From the cell containing the given text, extract its center point as (X, Y) coordinate. 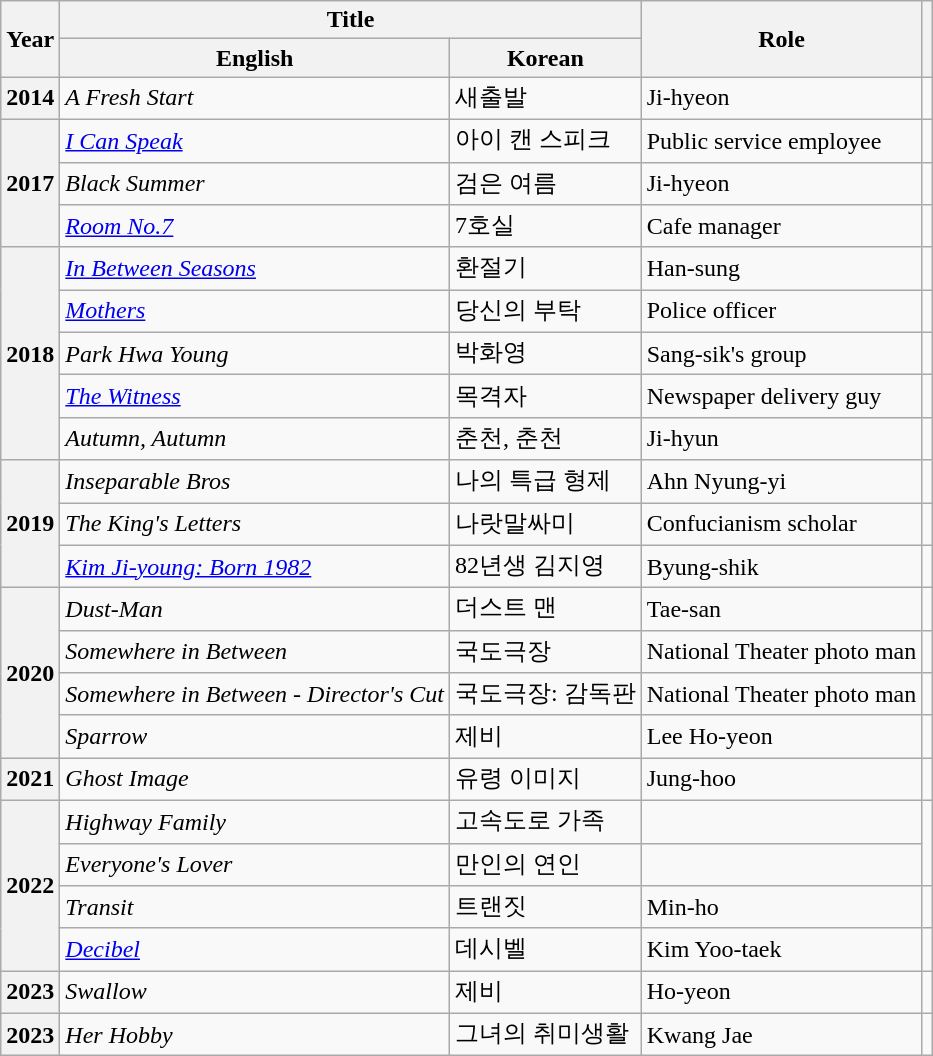
2022 (30, 885)
데시벨 (545, 950)
Public service employee (782, 140)
Inseparable Bros (255, 482)
Byung-shik (782, 566)
Everyone's Lover (255, 864)
Mothers (255, 312)
Min-ho (782, 908)
82년생 김지영 (545, 566)
2014 (30, 98)
Dust-Man (255, 610)
Title (350, 20)
국도극장: 감독판 (545, 694)
춘천, 춘천 (545, 438)
A Fresh Start (255, 98)
Confucianism scholar (782, 524)
2017 (30, 183)
Ahn Nyung-yi (782, 482)
2021 (30, 780)
Sang-sik's group (782, 354)
검은 여름 (545, 184)
Kwang Jae (782, 1034)
The Witness (255, 396)
2019 (30, 524)
새출발 (545, 98)
나랏말싸미 (545, 524)
Her Hobby (255, 1034)
Tae-san (782, 610)
Decibel (255, 950)
Year (30, 39)
7호실 (545, 226)
Autumn, Autumn (255, 438)
Lee Ho-yeon (782, 736)
목격자 (545, 396)
Park Hwa Young (255, 354)
Kim Yoo-taek (782, 950)
Sparrow (255, 736)
Kim Ji-young: Born 1982 (255, 566)
고속도로 가족 (545, 822)
Black Summer (255, 184)
국도극장 (545, 652)
Role (782, 39)
The King's Letters (255, 524)
2018 (30, 354)
트랜짓 (545, 908)
English (255, 58)
Room No.7 (255, 226)
Han-sung (782, 268)
I Can Speak (255, 140)
Newspaper delivery guy (782, 396)
나의 특급 형제 (545, 482)
당신의 부탁 (545, 312)
아이 캔 스피크 (545, 140)
박화영 (545, 354)
Cafe manager (782, 226)
Somewhere in Between (255, 652)
더스트 맨 (545, 610)
In Between Seasons (255, 268)
2020 (30, 673)
Ho-yeon (782, 992)
Swallow (255, 992)
Ghost Image (255, 780)
만인의 연인 (545, 864)
그녀의 취미생활 (545, 1034)
Transit (255, 908)
Korean (545, 58)
Police officer (782, 312)
Highway Family (255, 822)
Jung-hoo (782, 780)
유령 이미지 (545, 780)
Somewhere in Between - Director's Cut (255, 694)
Ji-hyun (782, 438)
환절기 (545, 268)
